Scan for the cell matching the given text and deliver its (x, y) coordinate at center. 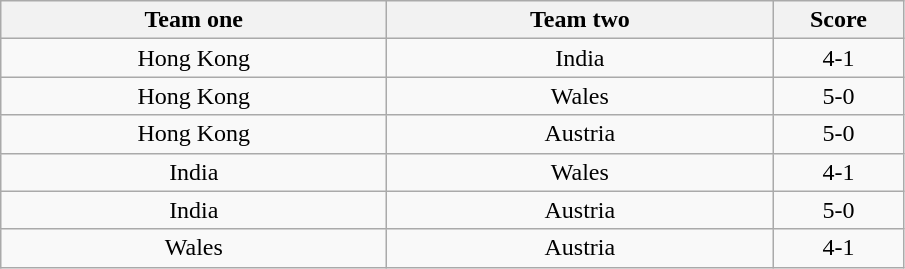
Team two (580, 20)
Team one (194, 20)
Score (838, 20)
